From the cell containing the given text, extract its center point as [x, y] coordinate. 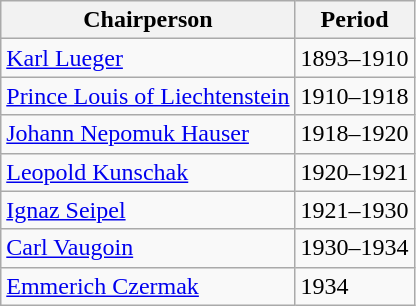
Ignaz Seipel [148, 210]
Johann Nepomuk Hauser [148, 134]
1893–1910 [354, 58]
Period [354, 20]
Emmerich Czermak [148, 286]
Prince Louis of Liechtenstein [148, 96]
Carl Vaugoin [148, 248]
1930–1934 [354, 248]
1921–1930 [354, 210]
1910–1918 [354, 96]
Chairperson [148, 20]
Leopold Kunschak [148, 172]
1918–1920 [354, 134]
Karl Lueger [148, 58]
1920–1921 [354, 172]
1934 [354, 286]
